Extract the (X, Y) coordinate from the center of the cell holding the provided text.  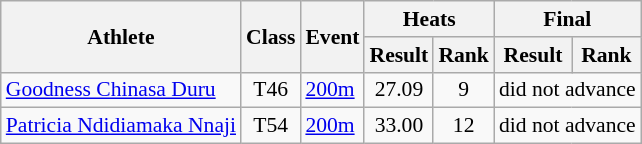
T54 (270, 126)
Goodness Chinasa Duru (121, 90)
33.00 (398, 126)
Athlete (121, 36)
12 (464, 126)
Heats (428, 19)
Class (270, 36)
Event (332, 36)
Final (568, 19)
Patricia Ndidiamaka Nnaji (121, 126)
9 (464, 90)
27.09 (398, 90)
T46 (270, 90)
